Return the [x, y] coordinate for the center point of the cell that contains the specified text.  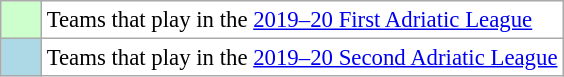
Teams that play in the 2019–20 First Adriatic League [302, 20]
Teams that play in the 2019–20 Second Adriatic League [302, 58]
